Extract the [x, y] coordinate from the center of the cell holding the provided text.  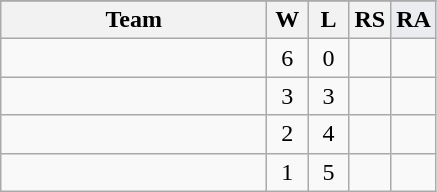
Team [134, 20]
RA [414, 20]
5 [328, 172]
2 [288, 134]
0 [328, 58]
1 [288, 172]
L [328, 20]
W [288, 20]
6 [288, 58]
4 [328, 134]
RS [370, 20]
